Locate the cell with the specified text and output its (x, y) center coordinate. 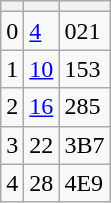
1 (12, 69)
2 (12, 107)
3B7 (84, 145)
10 (42, 69)
22 (42, 145)
153 (84, 69)
021 (84, 31)
0 (12, 31)
28 (42, 183)
285 (84, 107)
16 (42, 107)
3 (12, 145)
4E9 (84, 183)
